Find where the given text appears and provide that cell's center as (X, Y) coordinate. 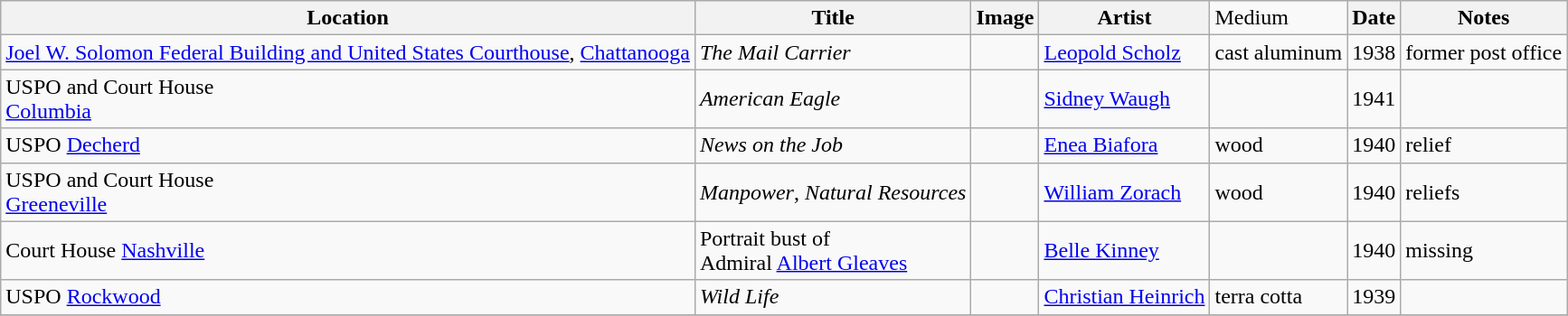
Portrait bust ofAdmiral Albert Gleaves (832, 251)
USPO and Court HouseGreeneville (348, 191)
cast aluminum (1279, 52)
Leopold Scholz (1125, 52)
missing (1484, 251)
1939 (1374, 297)
Medium (1279, 18)
Manpower, Natural Resources (832, 191)
News on the Job (832, 145)
relief (1484, 145)
Sidney Waugh (1125, 99)
Belle Kinney (1125, 251)
USPO Decherd (348, 145)
William Zorach (1125, 191)
terra cotta (1279, 297)
1938 (1374, 52)
The Mail Carrier (832, 52)
reliefs (1484, 191)
Joel W. Solomon Federal Building and United States Courthouse, Chattanooga (348, 52)
Notes (1484, 18)
Image (1006, 18)
Date (1374, 18)
former post office (1484, 52)
American Eagle (832, 99)
Court House Nashville (348, 251)
Location (348, 18)
USPO and Court House Columbia (348, 99)
Artist (1125, 18)
Title (832, 18)
1941 (1374, 99)
Enea Biafora (1125, 145)
Christian Heinrich (1125, 297)
Wild Life (832, 297)
USPO Rockwood (348, 297)
